For the text-containing cell, return its midpoint in [X, Y] coordinate format. 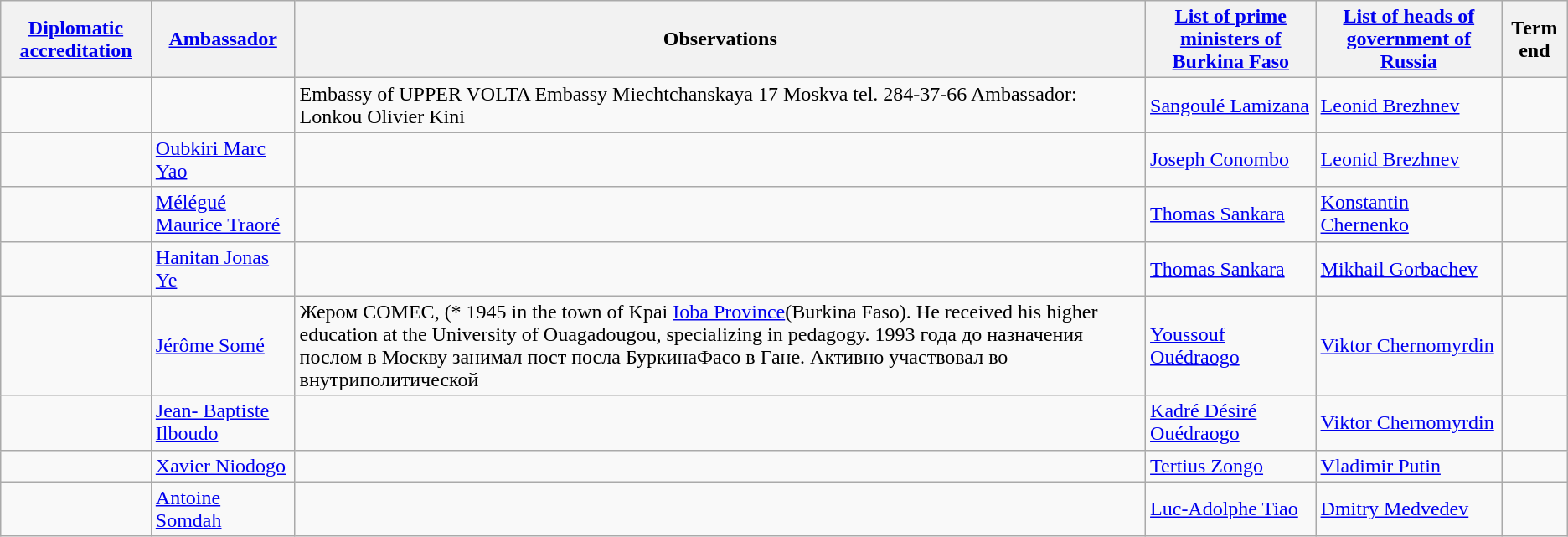
Antoine Somdah [223, 509]
Embassy of UPPER VOLTA Embassy Miechtchanskaya 17 Moskva tel. 284-37-66 Ambassador: Lonkou Olivier Kini [720, 106]
Tertius Zongo [1231, 466]
Xavier Niodogo [223, 466]
Jérôme Somé [223, 345]
Mikhail Gorbachev [1409, 268]
Diplomatic accreditation [76, 39]
Ambassador [223, 39]
Hanitan Jonas Ye [223, 268]
Observations [720, 39]
Joseph Conombo [1231, 159]
Youssouf Ouédraogo [1231, 345]
Term end [1534, 39]
Konstantin Chernenko [1409, 214]
Sangoulé Lamizana [1231, 106]
Luc-Adolphe Tiao [1231, 509]
Kadré Désiré Ouédraogo [1231, 422]
Jean- Baptiste Ilboudo [223, 422]
Oubkiri Marc Yao [223, 159]
List of prime ministers of Burkina Faso [1231, 39]
Dmitry Medvedev [1409, 509]
Vladimir Putin [1409, 466]
List of heads of government of Russia [1409, 39]
Mélégué Maurice Traoré [223, 214]
